Search for the cell housing the specified text and yield its (x, y) center coordinate. 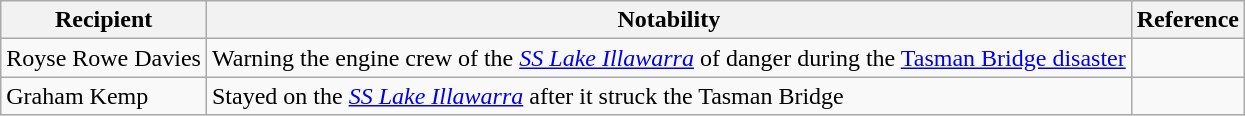
Warning the engine crew of the SS Lake Illawarra of danger during the Tasman Bridge disaster (668, 58)
Reference (1188, 20)
Royse Rowe Davies (104, 58)
Graham Kemp (104, 96)
Notability (668, 20)
Recipient (104, 20)
Stayed on the SS Lake Illawarra after it struck the Tasman Bridge (668, 96)
